From the cell containing the given text, extract its center point as [X, Y] coordinate. 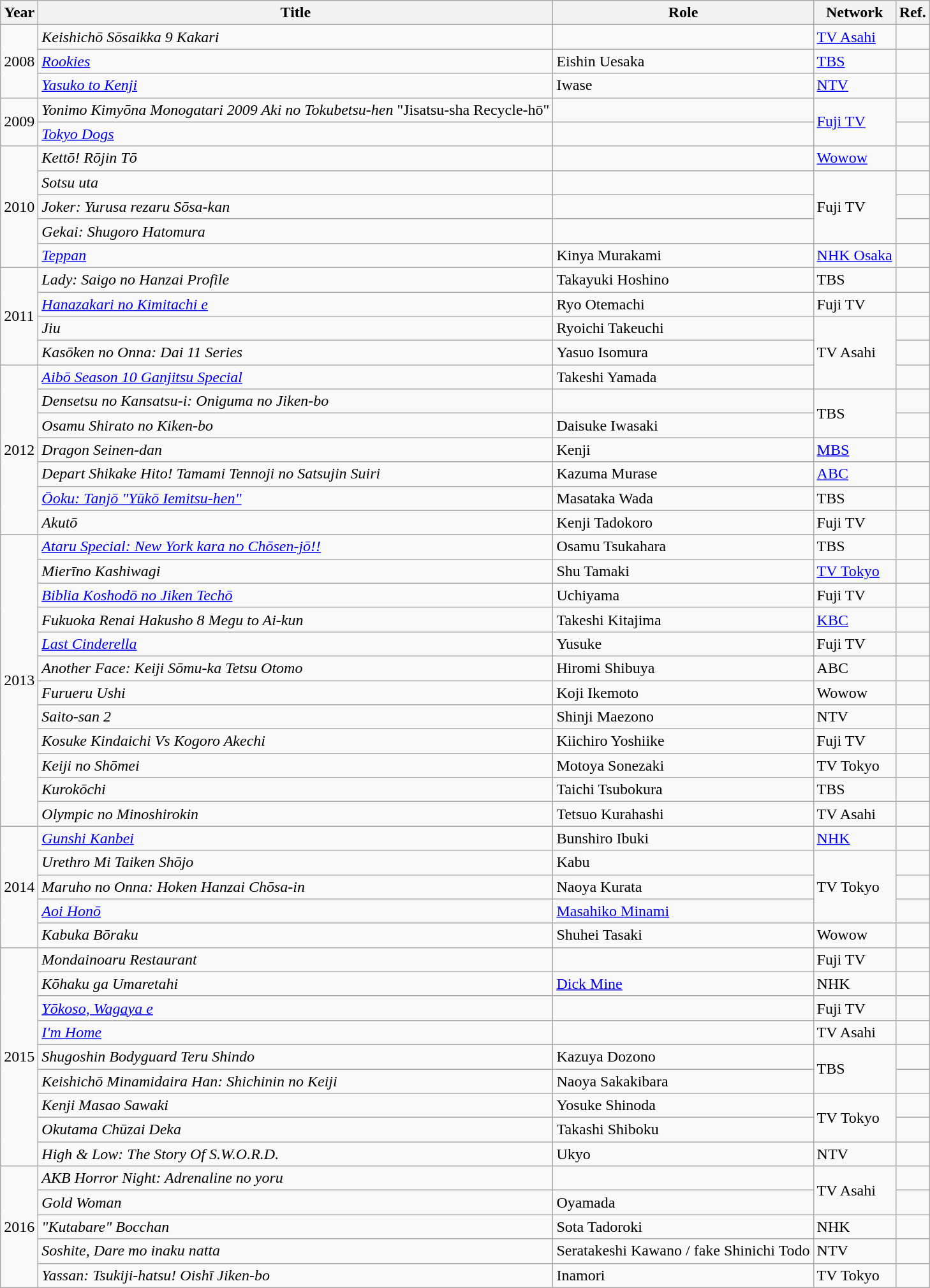
Gold Woman [296, 1203]
Kabuka Bōraku [296, 935]
Yosuke Shinoda [683, 1106]
Motoya Sonezaki [683, 766]
AKB Horror Night: Adrenaline no yoru [296, 1178]
Akutō [296, 522]
Mierīno Kashiwagi [296, 571]
Okutama Chūzai Deka [296, 1130]
Furueru Ushi [296, 692]
2015 [19, 1056]
High & Low: The Story Of S.W.O.R.D. [296, 1154]
Densetsu no Kansatsu-i: Oniguma no Jiken-bo [296, 401]
Gunshi Kanbei [296, 838]
Sotsu uta [296, 182]
Biblia Koshodō no Jiken Techō [296, 595]
Yusuke [683, 644]
Fukuoka Renai Hakusho 8 Megu to Ai-kun [296, 619]
Naoya Sakakibara [683, 1081]
Seratakeshi Kawano / fake Shinichi Todo [683, 1251]
Network [855, 13]
Kasōken no Onna: Dai 11 Series [296, 353]
Ataru Special: New York kara no Chōsen-jō!! [296, 547]
Urethro Mi Taiken Shōjo [296, 862]
Jiu [296, 329]
Bunshiro Ibuki [683, 838]
Shugoshin Bodyguard Teru Shindo [296, 1056]
Olympic no Minoshirokin [296, 814]
Ōoku: Tanjō "Yūkō Iemitsu-hen" [296, 498]
Takayuki Hoshino [683, 279]
Tokyo Dogs [296, 134]
NHK Osaka [855, 255]
Last Cinderella [296, 644]
Osamu Shirato no Kiken-bo [296, 426]
Kenji Tadokoro [683, 522]
Yonimo Kimyōna Monogatari 2009 Aki no Tokubetsu-hen "Jisatsu-sha Recycle-hō" [296, 110]
Tetsuo Kurahashi [683, 814]
Kōhaku ga Umaretahi [296, 984]
Uchiyama [683, 595]
Yasuo Isomura [683, 353]
Keishichō Minamidaira Han: Shichinin no Keiji [296, 1081]
Yōkoso, Wagaya e [296, 1008]
KBC [855, 619]
Hiromi Shibuya [683, 668]
Dragon Seinen-dan [296, 450]
Ryo Otemachi [683, 304]
Kazuya Dozono [683, 1056]
Role [683, 13]
Aoi Honō [296, 911]
"Kutabare" Bocchan [296, 1227]
I'm Home [296, 1032]
2008 [19, 61]
Kettō! Rōjin Tō [296, 158]
Year [19, 13]
Kenji [683, 450]
Iwase [683, 85]
Kabu [683, 862]
Masataka Wada [683, 498]
Keishichō Sōsaikka 9 Kakari [296, 37]
Kinya Murakami [683, 255]
Inamori [683, 1275]
Title [296, 13]
Shinji Maezono [683, 717]
Dick Mine [683, 984]
Aibō Season 10 Ganjitsu Special [296, 377]
Soshite, Dare mo inaku natta [296, 1251]
Ryoichi Takeuchi [683, 329]
Yasuko to Kenji [296, 85]
Keiji no Shōmei [296, 766]
Kiichiro Yoshiike [683, 741]
Taichi Tsubokura [683, 790]
Masahiko Minami [683, 911]
2009 [19, 122]
Takeshi Kitajima [683, 619]
Eishin Uesaka [683, 61]
Takeshi Yamada [683, 377]
Another Face: Keiji Sōmu-ka Tetsu Otomo [296, 668]
Hanazakari no Kimitachi e [296, 304]
Kenji Masao Sawaki [296, 1106]
Naoya Kurata [683, 887]
Maruho no Onna: Hoken Hanzai Chōsa-in [296, 887]
2011 [19, 316]
Kazuma Murase [683, 474]
Kurokōchi [296, 790]
Oyamada [683, 1203]
Takashi Shiboku [683, 1130]
Depart Shikake Hito! Tamami Tennoji no Satsujin Suiri [296, 474]
Ref. [912, 13]
Kosuke Kindaichi Vs Kogoro Akechi [296, 741]
Lady: Saigo no Hanzai Profile [296, 279]
Sota Tadoroki [683, 1227]
Ukyo [683, 1154]
Yassan: Tsukiji-hatsu! Oishī Jiken-bo [296, 1275]
2013 [19, 680]
MBS [855, 450]
Gekai: Shugoro Hatomura [296, 231]
Mondainoaru Restaurant [296, 959]
Osamu Tsukahara [683, 547]
Joker: Yurusa rezaru Sōsa-kan [296, 207]
2012 [19, 450]
Shuhei Tasaki [683, 935]
Shu Tamaki [683, 571]
Daisuke Iwasaki [683, 426]
Rookies [296, 61]
Teppan [296, 255]
2010 [19, 207]
2014 [19, 887]
Saito-san 2 [296, 717]
Koji Ikemoto [683, 692]
2016 [19, 1227]
